Search for the cell housing the specified text and yield its (x, y) center coordinate. 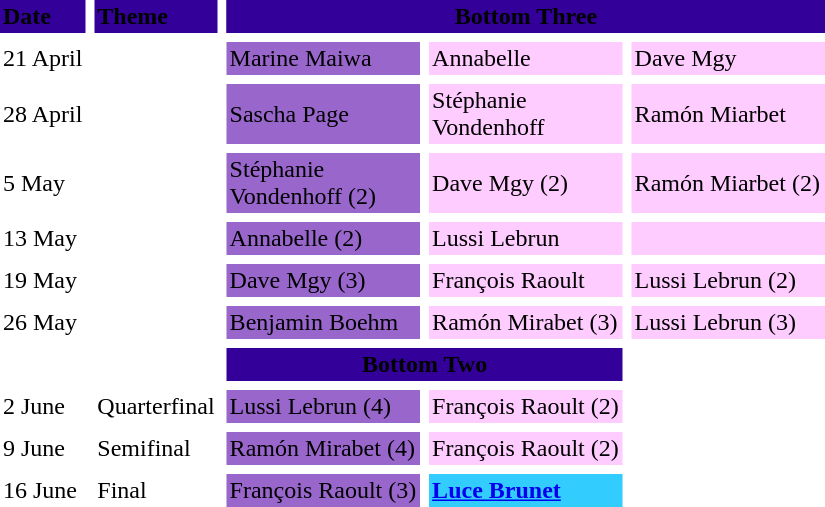
Annabelle (526, 58)
Bottom Three (526, 16)
21 April (42, 58)
16 June (42, 490)
13 May (42, 238)
Final (156, 490)
Benjamin Boehm (324, 322)
Stéphanie Vondenhoff (526, 114)
François Raoult (3) (324, 490)
Dave Mgy (3) (324, 280)
Dave Mgy (2) (526, 183)
Annabelle (2) (324, 238)
Date (42, 16)
Quarterfinal (156, 406)
François Raoult (526, 280)
Lussi Lebrun (4) (324, 406)
19 May (42, 280)
Theme (156, 16)
Sascha Page (324, 114)
Luce Brunet (526, 490)
Ramón Mirabet (4) (324, 448)
Lussi Lebrun (526, 238)
2 June (42, 406)
Semifinal (156, 448)
9 June (42, 448)
Ramón Mirabet (3) (526, 322)
Bottom Two (425, 364)
26 May (42, 322)
Stéphanie Vondenhoff (2) (324, 183)
Marine Maiwa (324, 58)
28 April (42, 114)
5 May (42, 183)
